Determine the (X, Y) coordinate at the center of the cell enclosing the given text.  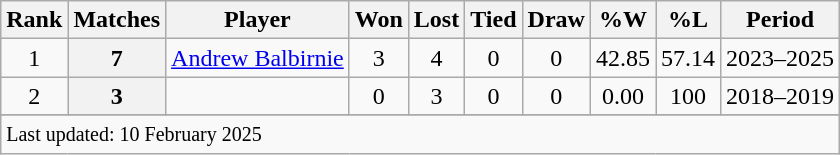
7 (117, 58)
2 (34, 96)
Last updated: 10 February 2025 (420, 134)
42.85 (622, 58)
%W (622, 20)
1 (34, 58)
Rank (34, 20)
Won (378, 20)
Period (780, 20)
Player (258, 20)
2018–2019 (780, 96)
2023–2025 (780, 58)
Matches (117, 20)
Tied (494, 20)
%L (688, 20)
0.00 (622, 96)
100 (688, 96)
Lost (436, 20)
57.14 (688, 58)
Andrew Balbirnie (258, 58)
Draw (556, 20)
4 (436, 58)
